Return the (X, Y) coordinate for the center point of the cell that contains the specified text.  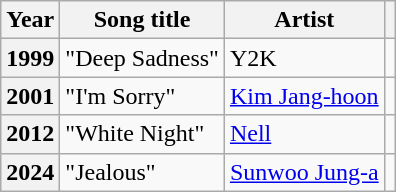
Year (30, 20)
2001 (30, 96)
Nell (304, 134)
"Deep Sadness" (142, 58)
Sunwoo Jung-a (304, 172)
"Jealous" (142, 172)
Song title (142, 20)
"White Night" (142, 134)
Artist (304, 20)
2024 (30, 172)
Y2K (304, 58)
"I'm Sorry" (142, 96)
1999 (30, 58)
Kim Jang-hoon (304, 96)
2012 (30, 134)
